Detect which cell encompasses the target text, then output its [x, y] center coordinate. 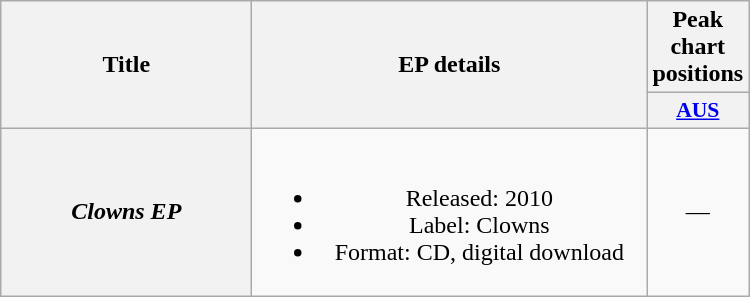
Peak chart positions [698, 47]
AUS [698, 111]
Clowns EP [126, 212]
— [698, 212]
Title [126, 65]
Released: 2010Label: ClownsFormat: CD, digital download [450, 212]
EP details [450, 65]
